Determine the [x, y] coordinate at the center of the cell enclosing the given text.  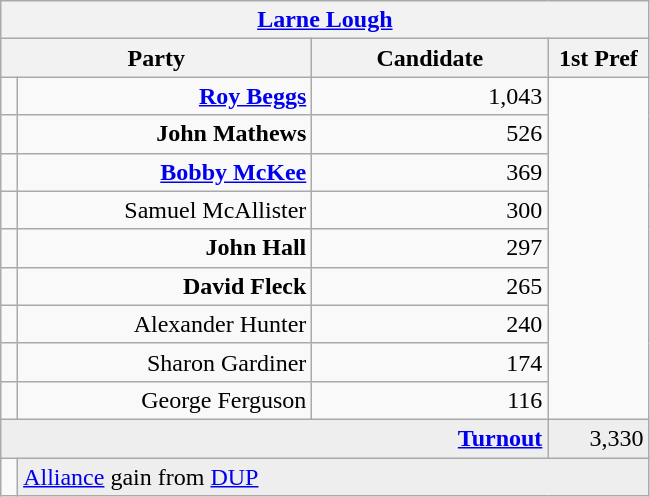
Alliance gain from DUP [334, 477]
1,043 [430, 96]
297 [430, 248]
Candidate [430, 58]
369 [430, 172]
John Mathews [165, 134]
174 [430, 362]
Samuel McAllister [165, 210]
3,330 [598, 438]
John Hall [165, 248]
240 [430, 324]
526 [430, 134]
Sharon Gardiner [165, 362]
George Ferguson [165, 400]
1st Pref [598, 58]
David Fleck [165, 286]
Roy Beggs [165, 96]
116 [430, 400]
Bobby McKee [165, 172]
265 [430, 286]
Alexander Hunter [165, 324]
Turnout [274, 438]
300 [430, 210]
Larne Lough [325, 20]
Party [156, 58]
